Locate the cell with the specified text and output its [X, Y] center coordinate. 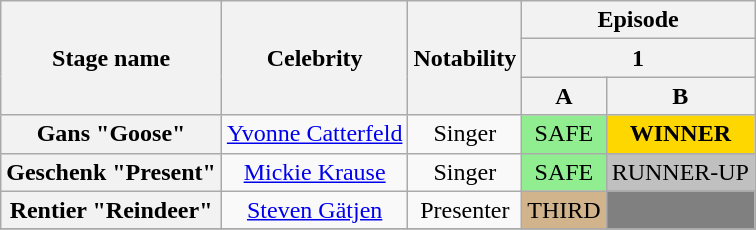
1 [638, 58]
Gans "Goose" [112, 134]
Celebrity [314, 58]
Stage name [112, 58]
Mickie Krause [314, 172]
Notability [465, 58]
Episode [638, 20]
RUNNER-UP [680, 172]
Yvonne Catterfeld [314, 134]
A [564, 96]
Presenter [465, 210]
Geschenk "Present" [112, 172]
WINNER [680, 134]
B [680, 96]
THIRD [564, 210]
Rentier "Reindeer" [112, 210]
Steven Gätjen [314, 210]
